Search for the cell housing the specified text and yield its [X, Y] center coordinate. 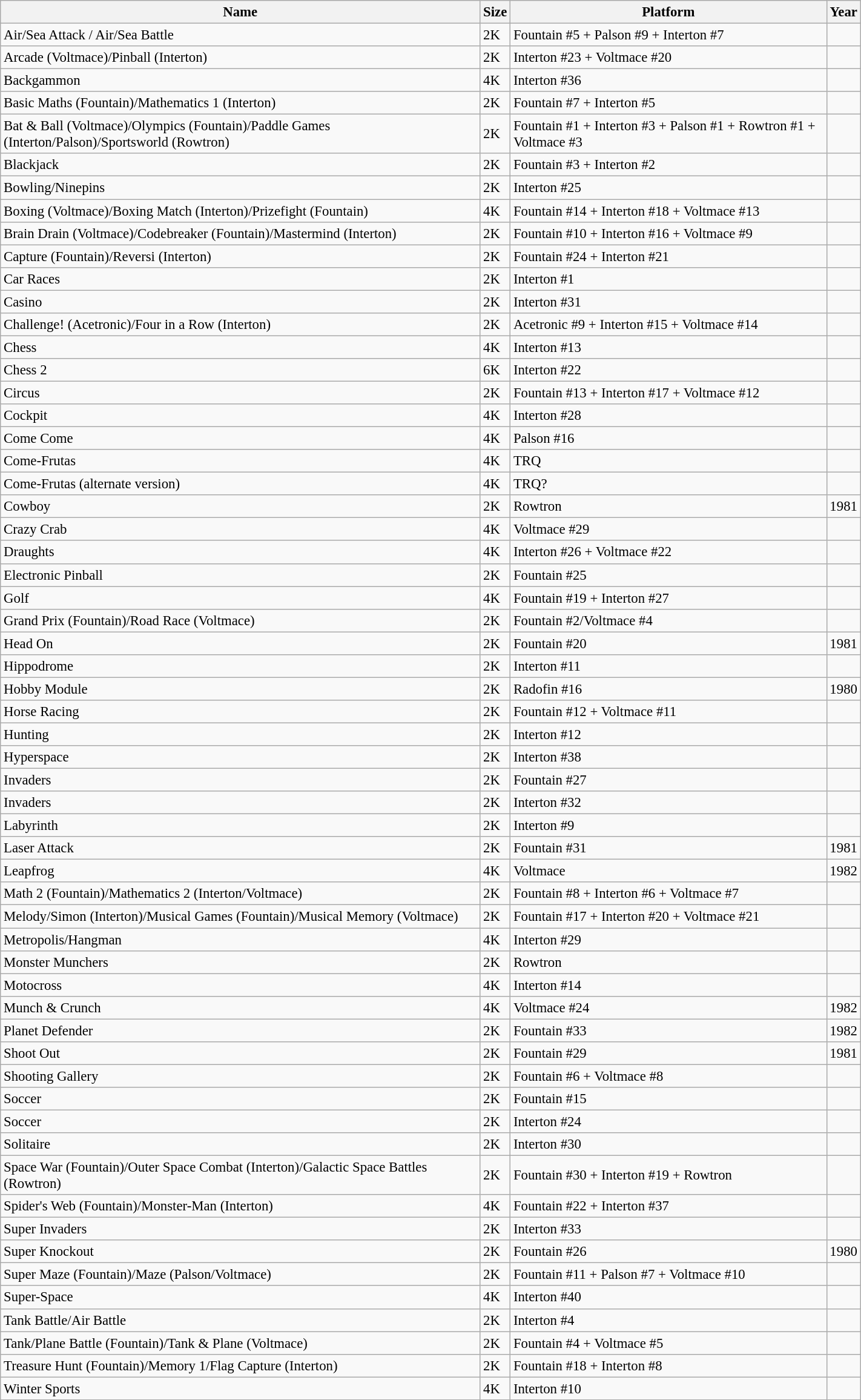
Laser Attack [240, 848]
Horse Racing [240, 712]
Munch & Crunch [240, 1007]
Fountain #22 + Interton #37 [668, 1206]
Fountain #27 [668, 780]
Hyperspace [240, 757]
Grand Prix (Fountain)/Road Race (Voltmace) [240, 620]
Year [843, 12]
Interton #22 [668, 370]
Interton #9 [668, 826]
Cowboy [240, 506]
Interton #4 [668, 1320]
Fountain #26 [668, 1252]
Interton #30 [668, 1144]
Chess [240, 347]
Interton #13 [668, 347]
Fountain #15 [668, 1099]
Interton #10 [668, 1388]
Fountain #24 + Interton #21 [668, 256]
Tank Battle/Air Battle [240, 1320]
Interton #24 [668, 1121]
Fountain #4 + Voltmace #5 [668, 1343]
Fountain #33 [668, 1030]
Voltmace [668, 871]
Fountain #11 + Palson #7 + Voltmace #10 [668, 1275]
Palson #16 [668, 439]
Interton #33 [668, 1229]
6K [495, 370]
Electronic Pinball [240, 575]
Come Come [240, 439]
Platform [668, 12]
Fountain #29 [668, 1053]
Monster Munchers [240, 962]
Super Knockout [240, 1252]
Interton #29 [668, 940]
Golf [240, 598]
Interton #14 [668, 985]
Voltmace #24 [668, 1007]
Interton #1 [668, 279]
Fountain #12 + Voltmace #11 [668, 712]
Challenge! (Acetronic)/Four in a Row (Interton) [240, 325]
Fountain #20 [668, 643]
Fountain #25 [668, 575]
Solitaire [240, 1144]
Crazy Crab [240, 529]
Air/Sea Attack / Air/Sea Battle [240, 35]
Arcade (Voltmace)/Pinball (Interton) [240, 58]
Super Invaders [240, 1229]
Fountain #8 + Interton #6 + Voltmace #7 [668, 894]
Interton #12 [668, 734]
Fountain #6 + Voltmace #8 [668, 1076]
Draughts [240, 552]
Interton #31 [668, 302]
Melody/Simon (Interton)/Musical Games (Fountain)/Musical Memory (Voltmace) [240, 917]
Fountain #2/Voltmace #4 [668, 620]
TRQ? [668, 484]
Cockpit [240, 416]
TRQ [668, 461]
Planet Defender [240, 1030]
Interton #26 + Voltmace #22 [668, 552]
Motocross [240, 985]
Spider's Web (Fountain)/Monster-Man (Interton) [240, 1206]
Backgammon [240, 81]
Fountain #7 + Interton #5 [668, 103]
Radofin #16 [668, 689]
Metropolis/Hangman [240, 940]
Tank/Plane Battle (Fountain)/Tank & Plane (Voltmace) [240, 1343]
Hunting [240, 734]
Space War (Fountain)/Outer Space Combat (Interton)/Galactic Space Battles (Rowtron) [240, 1175]
Hobby Module [240, 689]
Interton #23 + Voltmace #20 [668, 58]
Leapfrog [240, 871]
Interton #36 [668, 81]
Fountain #10 + Interton #16 + Voltmace #9 [668, 233]
Blackjack [240, 165]
Shoot Out [240, 1053]
Fountain #14 + Interton #18 + Voltmace #13 [668, 211]
Super-Space [240, 1298]
Brain Drain (Voltmace)/Codebreaker (Fountain)/Mastermind (Interton) [240, 233]
Fountain #19 + Interton #27 [668, 598]
Name [240, 12]
Interton #38 [668, 757]
Car Races [240, 279]
Bowling/Ninepins [240, 188]
Winter Sports [240, 1388]
Super Maze (Fountain)/Maze (Palson/Voltmace) [240, 1275]
Fountain #1 + Interton #3 + Palson #1 + Rowtron #1 + Voltmace #3 [668, 134]
Fountain #18 + Interton #8 [668, 1365]
Fountain #31 [668, 848]
Interton #11 [668, 666]
Capture (Fountain)/Reversi (Interton) [240, 256]
Fountain #3 + Interton #2 [668, 165]
Basic Maths (Fountain)/Mathematics 1 (Interton) [240, 103]
Head On [240, 643]
Boxing (Voltmace)/Boxing Match (Interton)/Prizefight (Fountain) [240, 211]
Acetronic #9 + Interton #15 + Voltmace #14 [668, 325]
Hippodrome [240, 666]
Chess 2 [240, 370]
Shooting Gallery [240, 1076]
Size [495, 12]
Interton #40 [668, 1298]
Casino [240, 302]
Interton #32 [668, 803]
Labyrinth [240, 826]
Voltmace #29 [668, 529]
Interton #25 [668, 188]
Math 2 (Fountain)/Mathematics 2 (Interton/Voltmace) [240, 894]
Fountain #13 + Interton #17 + Voltmace #12 [668, 393]
Fountain #17 + Interton #20 + Voltmace #21 [668, 917]
Come-Frutas [240, 461]
Interton #28 [668, 416]
Treasure Hunt (Fountain)/Memory 1/Flag Capture (Interton) [240, 1365]
Come-Frutas (alternate version) [240, 484]
Bat & Ball (Voltmace)/Olympics (Fountain)/Paddle Games (Interton/Palson)/Sportsworld (Rowtron) [240, 134]
Fountain #5 + Palson #9 + Interton #7 [668, 35]
Circus [240, 393]
Fountain #30 + Interton #19 + Rowtron [668, 1175]
